Find where the given text appears and provide that cell's center as (X, Y) coordinate. 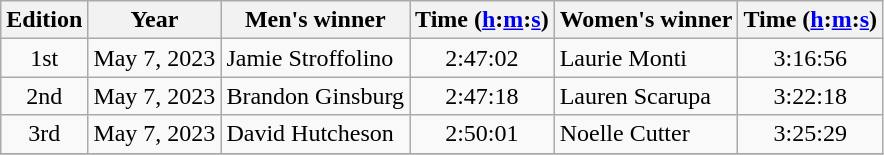
3:25:29 (810, 134)
Brandon Ginsburg (316, 96)
3:16:56 (810, 58)
2:47:18 (482, 96)
1st (44, 58)
Edition (44, 20)
3:22:18 (810, 96)
2:47:02 (482, 58)
Women's winner (646, 20)
Year (154, 20)
2nd (44, 96)
Laurie Monti (646, 58)
Lauren Scarupa (646, 96)
3rd (44, 134)
David Hutcheson (316, 134)
Noelle Cutter (646, 134)
Men's winner (316, 20)
Jamie Stroffolino (316, 58)
2:50:01 (482, 134)
